Pinpoint the cell where the given text exists, returning its [x, y] midpoint coordinate. 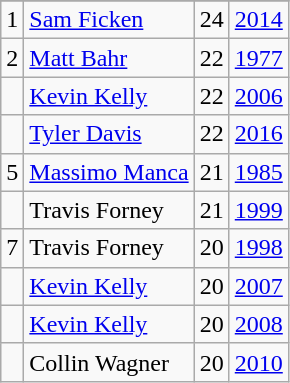
1998 [258, 248]
Matt Bahr [109, 58]
Sam Ficken [109, 20]
2008 [258, 324]
Massimo Manca [109, 172]
2014 [258, 20]
2 [12, 58]
1977 [258, 58]
2010 [258, 362]
1 [12, 20]
5 [12, 172]
Collin Wagner [109, 362]
Tyler Davis [109, 134]
24 [212, 20]
2007 [258, 286]
2016 [258, 134]
7 [12, 248]
2006 [258, 96]
1985 [258, 172]
1999 [258, 210]
